From the cell containing the given text, extract its center point as [x, y] coordinate. 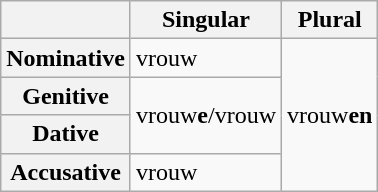
vrouwe/vrouw [206, 115]
Singular [206, 20]
Nominative [66, 58]
Accusative [66, 172]
Plural [330, 20]
Genitive [66, 96]
Dative [66, 134]
vrouwen [330, 115]
